Find where the given text appears and provide that cell's center as [X, Y] coordinate. 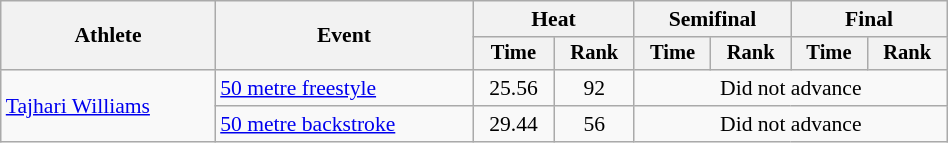
Tajhari Williams [108, 106]
50 metre backstroke [344, 124]
25.56 [514, 88]
92 [594, 88]
50 metre freestyle [344, 88]
Semifinal [712, 19]
Event [344, 36]
29.44 [514, 124]
Athlete [108, 36]
56 [594, 124]
Heat [554, 19]
Final [869, 19]
